Locate the cell with the specified text and output its [X, Y] center coordinate. 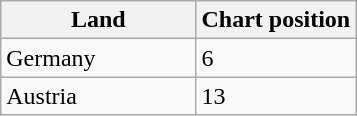
Austria [98, 96]
Chart position [276, 20]
Germany [98, 58]
Land [98, 20]
6 [276, 58]
13 [276, 96]
